Detect which cell encompasses the target text, then output its (X, Y) center coordinate. 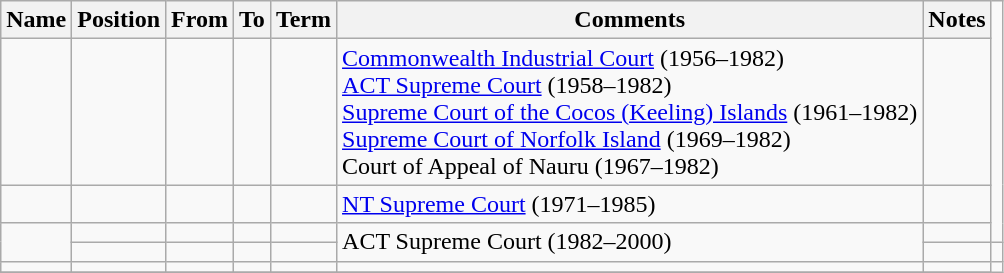
Term (303, 20)
Position (119, 20)
Name (36, 20)
ACT Supreme Court (1982–2000) (630, 242)
To (252, 20)
Comments (630, 20)
NT Supreme Court (1971–1985) (630, 204)
From (200, 20)
Notes (957, 20)
